Output the [X, Y] coordinate of the center of the cell containing the given text.  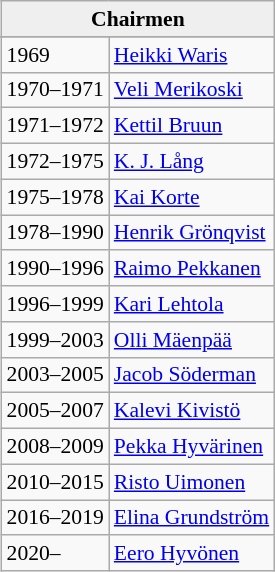
2010–2015 [56, 482]
Pekka Hyvärinen [192, 446]
Kettil Bruun [192, 126]
Veli Merikoski [192, 90]
Raimo Pekkanen [192, 268]
Kai Korte [192, 197]
1970–1971 [56, 90]
1999–2003 [56, 339]
2020– [56, 553]
Heikki Waris [192, 54]
2003–2005 [56, 375]
2005–2007 [56, 411]
Kari Lehtola [192, 304]
2008–2009 [56, 446]
K. J. Lång [192, 161]
1996–1999 [56, 304]
1990–1996 [56, 268]
Henrik Grönqvist [192, 232]
Elina Grundström [192, 518]
2016–2019 [56, 518]
1971–1972 [56, 126]
Eero Hyvönen [192, 553]
Chairmen [138, 19]
1972–1975 [56, 161]
Risto Uimonen [192, 482]
1978–1990 [56, 232]
Olli Mäenpää [192, 339]
1975–1978 [56, 197]
Kalevi Kivistö [192, 411]
1969 [56, 54]
Jacob Söderman [192, 375]
